Output the (X, Y) coordinate of the center of the cell containing the given text.  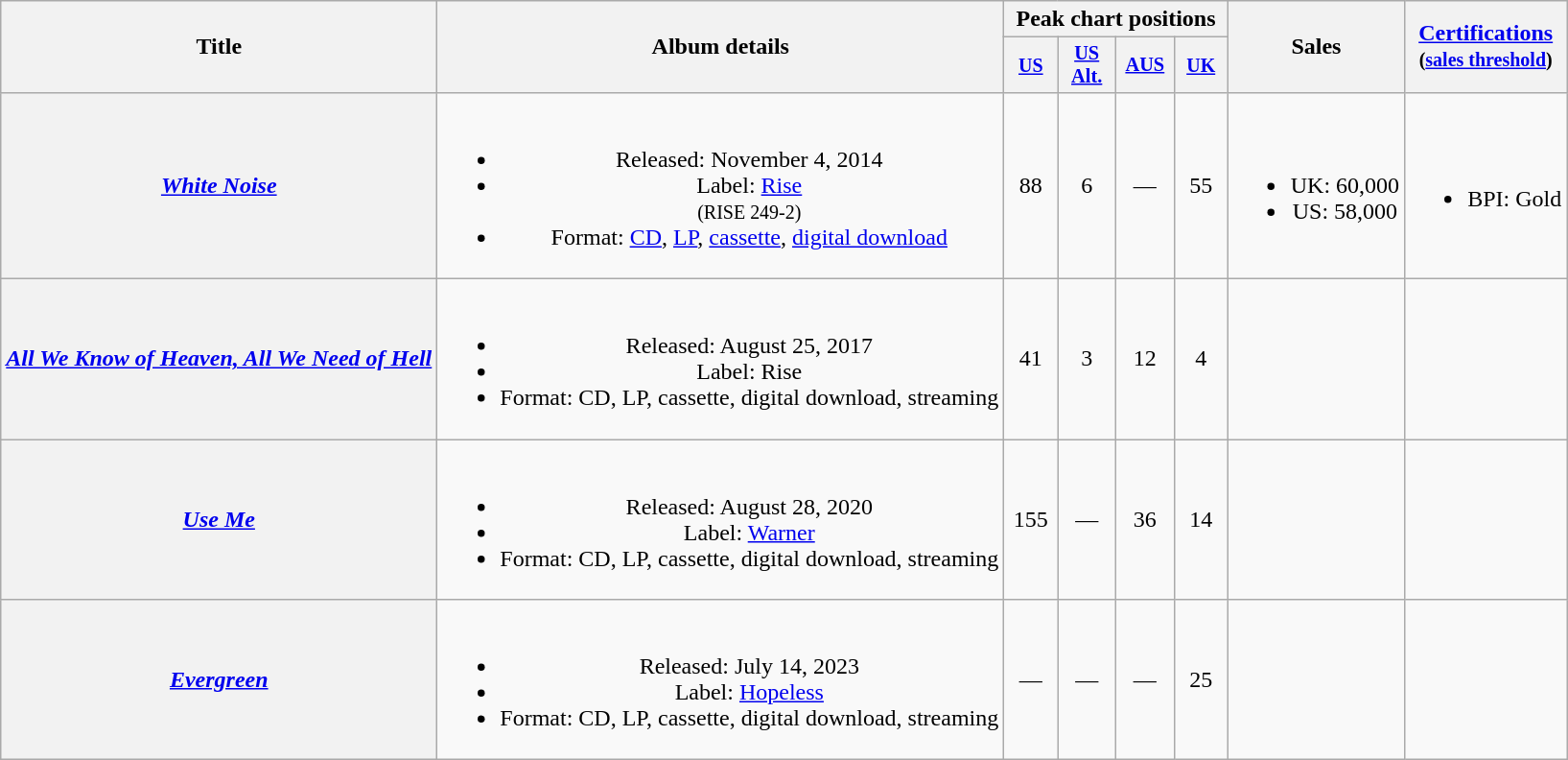
55 (1201, 185)
All We Know of Heaven, All We Need of Hell (219, 359)
88 (1031, 185)
UK (1201, 65)
6 (1088, 185)
25 (1201, 679)
Evergreen (219, 679)
USAlt. (1088, 65)
4 (1201, 359)
Peak chart positions (1116, 19)
Released: August 28, 2020Label: WarnerFormat: CD, LP, cassette, digital download, streaming (721, 520)
Certifications(sales threshold) (1486, 47)
3 (1088, 359)
36 (1145, 520)
41 (1031, 359)
Use Me (219, 520)
UK: 60,000US: 58,000 (1316, 185)
US (1031, 65)
BPI: Gold (1486, 185)
155 (1031, 520)
Sales (1316, 47)
Released: August 25, 2017Label: RiseFormat: CD, LP, cassette, digital download, streaming (721, 359)
14 (1201, 520)
White Noise (219, 185)
Released: July 14, 2023Label: HopelessFormat: CD, LP, cassette, digital download, streaming (721, 679)
Released: November 4, 2014Label: Rise(RISE 249-2)Format: CD, LP, cassette, digital download (721, 185)
Album details (721, 47)
AUS (1145, 65)
Title (219, 47)
12 (1145, 359)
